Return the (x, y) coordinate for the center point of the cell that contains the specified text.  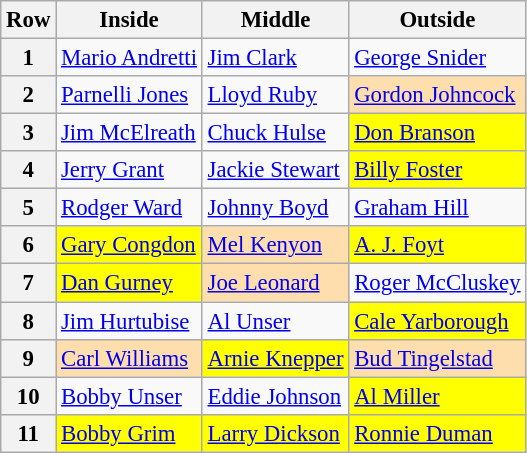
Parnelli Jones (130, 95)
1 (28, 58)
Middle (276, 20)
Jerry Grant (130, 170)
Al Unser (276, 321)
Al Miller (438, 396)
4 (28, 170)
Jim McElreath (130, 133)
Mario Andretti (130, 58)
Carl Williams (130, 358)
Arnie Knepper (276, 358)
Roger McCluskey (438, 283)
A. J. Foyt (438, 245)
Billy Foster (438, 170)
Joe Leonard (276, 283)
Eddie Johnson (276, 396)
Don Branson (438, 133)
Dan Gurney (130, 283)
8 (28, 321)
6 (28, 245)
Bobby Unser (130, 396)
Rodger Ward (130, 208)
Chuck Hulse (276, 133)
Gordon Johncock (438, 95)
Inside (130, 20)
Jackie Stewart (276, 170)
7 (28, 283)
Mel Kenyon (276, 245)
Bobby Grim (130, 433)
11 (28, 433)
Ronnie Duman (438, 433)
Larry Dickson (276, 433)
9 (28, 358)
3 (28, 133)
Jim Clark (276, 58)
Lloyd Ruby (276, 95)
Outside (438, 20)
Row (28, 20)
10 (28, 396)
Cale Yarborough (438, 321)
2 (28, 95)
5 (28, 208)
George Snider (438, 58)
Bud Tingelstad (438, 358)
Jim Hurtubise (130, 321)
Johnny Boyd (276, 208)
Gary Congdon (130, 245)
Graham Hill (438, 208)
